Locate the cell with the specified text and output its (x, y) center coordinate. 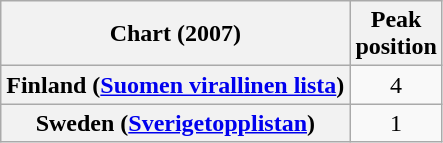
1 (396, 123)
Finland (Suomen virallinen lista) (176, 85)
4 (396, 85)
Chart (2007) (176, 34)
Sweden (Sverigetopplistan) (176, 123)
Peakposition (396, 34)
